Locate the cell with the specified text and output its [X, Y] center coordinate. 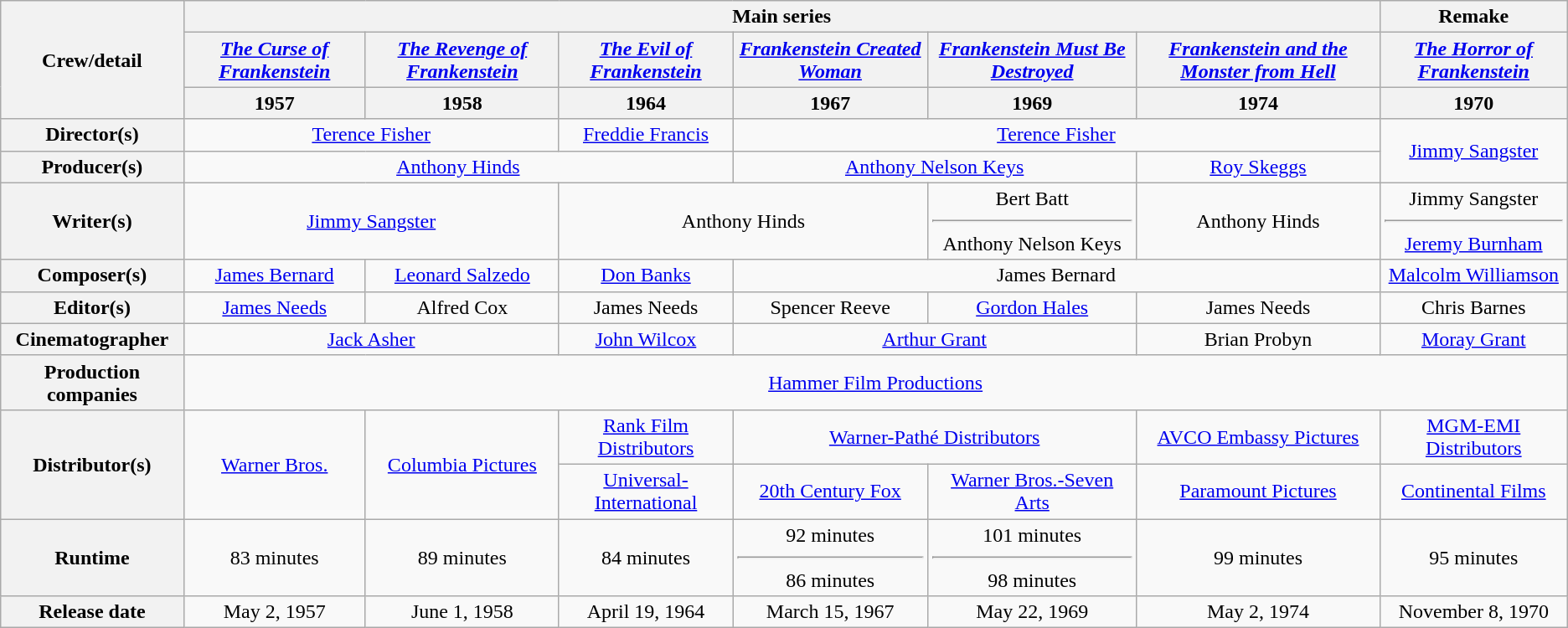
1957 [275, 103]
Gordon Hales [1032, 307]
83 minutes [275, 558]
Warner Bros.-Seven Arts [1032, 491]
Moray Grant [1473, 339]
1969 [1032, 103]
June 1, 1958 [462, 612]
Release date [92, 612]
101 minutes 98 minutes [1032, 558]
Producer(s) [92, 167]
Paramount Pictures [1258, 491]
Crew/detail [92, 60]
Director(s) [92, 135]
March 15, 1967 [831, 612]
Warner-Pathé Distributors [935, 437]
Malcolm Williamson [1473, 275]
Bert BattAnthony Nelson Keys [1032, 221]
84 minutes [645, 558]
May 2, 1957 [275, 612]
Production companies [92, 382]
95 minutes [1473, 558]
Chris Barnes [1473, 307]
Writer(s) [92, 221]
1964 [645, 103]
April 19, 1964 [645, 612]
1958 [462, 103]
May 2, 1974 [1258, 612]
Jimmy SangsterJeremy Burnham [1473, 221]
Runtime [92, 558]
Hammer Film Productions [875, 382]
AVCO Embassy Pictures [1258, 437]
Rank Film Distributors [645, 437]
Arthur Grant [935, 339]
Frankenstein Created Woman [831, 60]
Anthony Nelson Keys [935, 167]
Frankenstein Must Be Destroyed [1032, 60]
99 minutes [1258, 558]
Warner Bros. [275, 464]
Main series [781, 17]
Alfred Cox [462, 307]
1974 [1258, 103]
Universal-International [645, 491]
Columbia Pictures [462, 464]
Brian Probyn [1258, 339]
Leonard Salzedo [462, 275]
1967 [831, 103]
Distributor(s) [92, 464]
Editor(s) [92, 307]
1970 [1473, 103]
The Horror of Frankenstein [1473, 60]
Freddie Francis [645, 135]
Continental Films [1473, 491]
Don Banks [645, 275]
The Curse of Frankenstein [275, 60]
May 22, 1969 [1032, 612]
The Evil of Frankenstein [645, 60]
Spencer Reeve [831, 307]
Composer(s) [92, 275]
92 minutes 86 minutes [831, 558]
Roy Skeggs [1258, 167]
20th Century Fox [831, 491]
Frankenstein and the Monster from Hell [1258, 60]
89 minutes [462, 558]
MGM-EMI Distributors [1473, 437]
Jack Asher [371, 339]
Remake [1473, 17]
Cinematographer [92, 339]
John Wilcox [645, 339]
November 8, 1970 [1473, 612]
The Revenge of Frankenstein [462, 60]
